For the text-containing cell, return its midpoint in [X, Y] coordinate format. 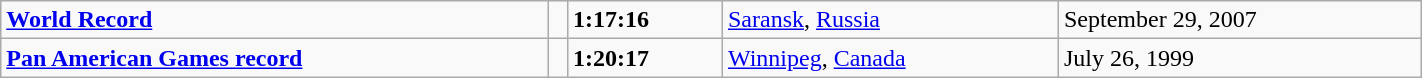
Pan American Games record [274, 58]
1:20:17 [644, 58]
July 26, 1999 [1240, 58]
1:17:16 [644, 20]
September 29, 2007 [1240, 20]
World Record [274, 20]
Saransk, Russia [890, 20]
Winnipeg, Canada [890, 58]
